Extract the [X, Y] coordinate from the center of the cell holding the provided text.  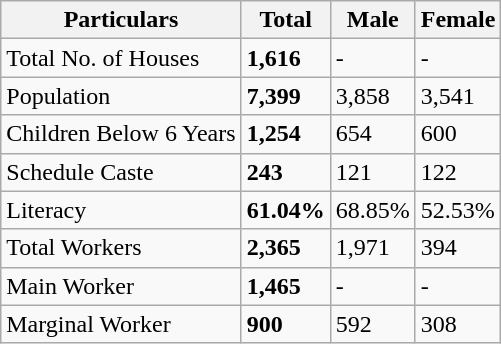
Schedule Caste [121, 172]
Literacy [121, 210]
61.04% [286, 210]
654 [372, 134]
1,616 [286, 58]
600 [458, 134]
Main Worker [121, 286]
Particulars [121, 20]
3,858 [372, 96]
Total No. of Houses [121, 58]
900 [286, 324]
52.53% [458, 210]
Marginal Worker [121, 324]
1,254 [286, 134]
Male [372, 20]
3,541 [458, 96]
394 [458, 248]
Female [458, 20]
Total [286, 20]
2,365 [286, 248]
7,399 [286, 96]
Children Below 6 Years [121, 134]
122 [458, 172]
Population [121, 96]
1,971 [372, 248]
308 [458, 324]
121 [372, 172]
68.85% [372, 210]
1,465 [286, 286]
592 [372, 324]
Total Workers [121, 248]
243 [286, 172]
